Search for the cell housing the specified text and yield its [X, Y] center coordinate. 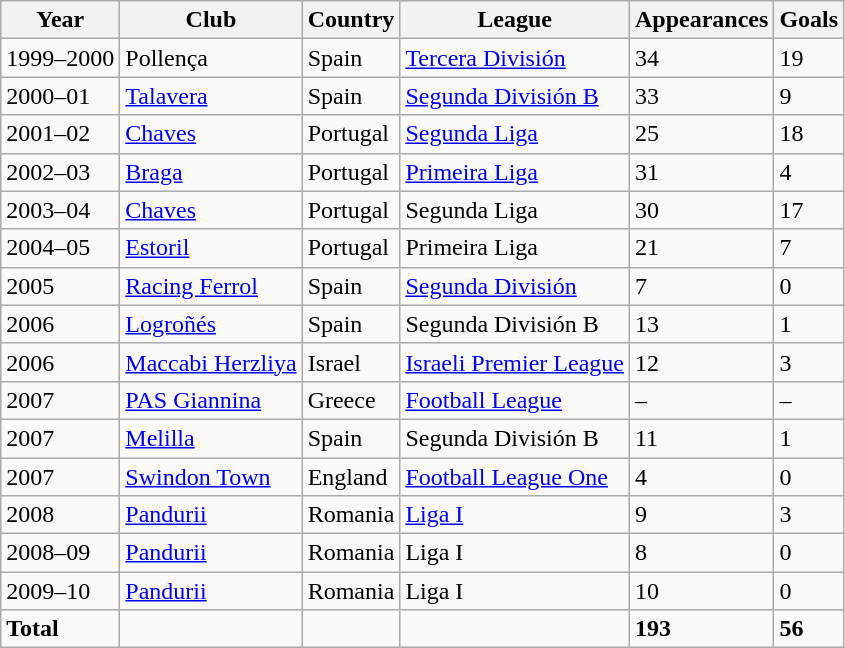
League [515, 20]
Logroñés [211, 324]
31 [701, 172]
21 [701, 248]
England [351, 477]
19 [809, 58]
Estoril [211, 248]
8 [701, 553]
Football League One [515, 477]
56 [809, 629]
2008 [60, 515]
17 [809, 210]
Israel [351, 362]
Year [60, 20]
193 [701, 629]
Pollença [211, 58]
33 [701, 96]
Club [211, 20]
34 [701, 58]
Appearances [701, 20]
13 [701, 324]
10 [701, 591]
25 [701, 134]
Goals [809, 20]
2009–10 [60, 591]
Israeli Premier League [515, 362]
Country [351, 20]
Football League [515, 400]
2008–09 [60, 553]
2005 [60, 286]
2001–02 [60, 134]
2002–03 [60, 172]
Tercera División [515, 58]
Talavera [211, 96]
11 [701, 438]
Swindon Town [211, 477]
Maccabi Herzliya [211, 362]
2003–04 [60, 210]
Melilla [211, 438]
Racing Ferrol [211, 286]
Greece [351, 400]
PAS Giannina [211, 400]
Braga [211, 172]
2000–01 [60, 96]
30 [701, 210]
1999–2000 [60, 58]
2004–05 [60, 248]
12 [701, 362]
18 [809, 134]
Segunda División [515, 286]
Total [60, 629]
